For the text-containing cell, return its midpoint in (X, Y) coordinate format. 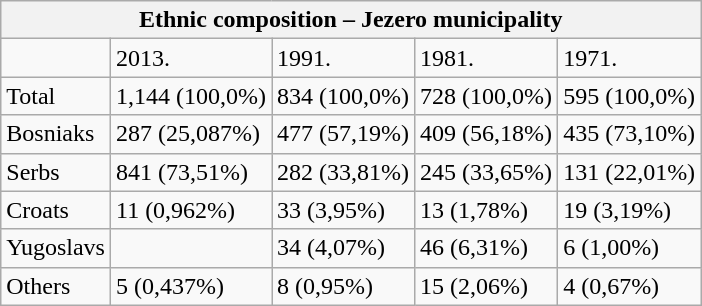
4 (0,67%) (630, 286)
46 (6,31%) (486, 248)
Bosniaks (56, 134)
5 (0,437%) (190, 286)
Croats (56, 210)
1971. (630, 58)
1,144 (100,0%) (190, 96)
Ethnic composition – Jezero municipality (351, 20)
34 (4,07%) (344, 248)
477 (57,19%) (344, 134)
11 (0,962%) (190, 210)
1981. (486, 58)
841 (73,51%) (190, 172)
19 (3,19%) (630, 210)
Total (56, 96)
834 (100,0%) (344, 96)
728 (100,0%) (486, 96)
Serbs (56, 172)
435 (73,10%) (630, 134)
6 (1,00%) (630, 248)
287 (25,087%) (190, 134)
245 (33,65%) (486, 172)
15 (2,06%) (486, 286)
Others (56, 286)
131 (22,01%) (630, 172)
13 (1,78%) (486, 210)
1991. (344, 58)
595 (100,0%) (630, 96)
409 (56,18%) (486, 134)
Yugoslavs (56, 248)
8 (0,95%) (344, 286)
33 (3,95%) (344, 210)
282 (33,81%) (344, 172)
2013. (190, 58)
